Capture the cell that displays the provided text and extract its (X, Y) central coordinate. 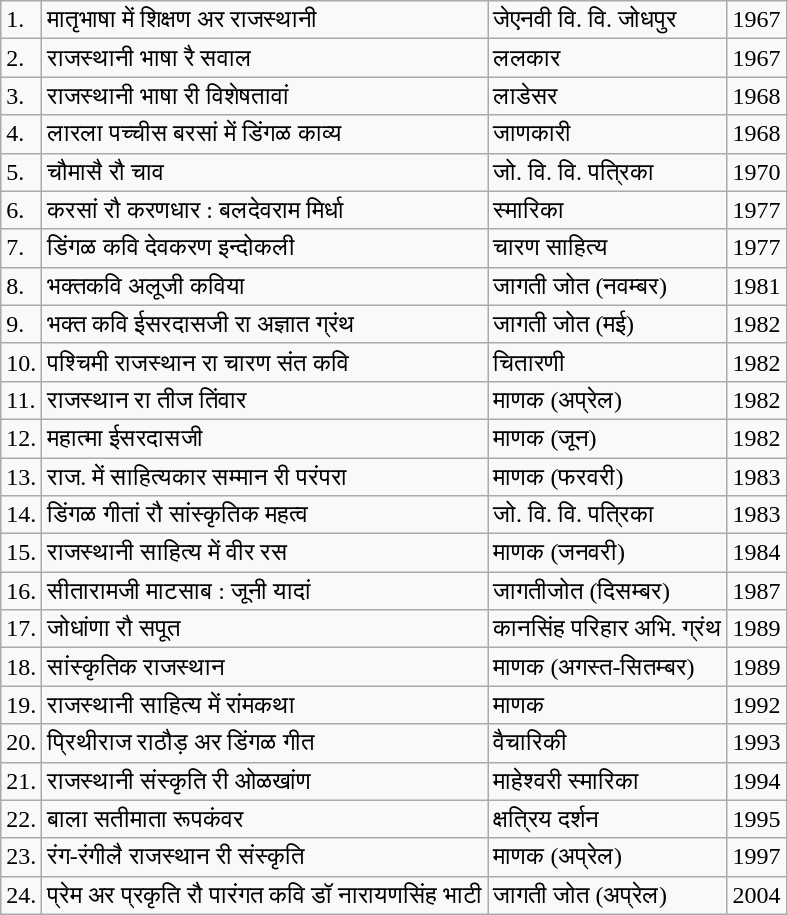
1970 (756, 172)
17. (22, 629)
24. (22, 895)
राजस्थानी साहित्य में वीर रस (265, 553)
6. (22, 210)
जागतीजोत (दिसम्बर) (608, 591)
12. (22, 438)
राजस्थानी संस्कृति री ओळखांण (265, 781)
प्रिथीराज राठौड़ अर डिंगळ गीत (265, 743)
9. (22, 324)
माणक (608, 705)
4. (22, 134)
सांस्कृतिक राजस्थान (265, 667)
जागती जोत (मई) (608, 324)
जाणकारी (608, 134)
1994 (756, 781)
भक्त कवि ईसरदासजी रा अज्ञात ग्रंथ (265, 324)
राजस्थानी साहित्य में रांमकथा (265, 705)
जागती जोत (नवम्बर) (608, 286)
बाला सतीमाता रूपकंवर (265, 819)
जेएनवी वि. वि. जोधपुर (608, 20)
18. (22, 667)
लाडेसर (608, 96)
21. (22, 781)
माणक (अगस्त-सितम्बर) (608, 667)
माणक (जनवरी) (608, 553)
मातृभाषा में शिक्षण अर राजस्थानी (265, 20)
13. (22, 477)
1. (22, 20)
क्षत्रिय दर्शन (608, 819)
चारण साहित्य (608, 248)
23. (22, 857)
1997 (756, 857)
राजस्थानी भाषा रै सवाल (265, 58)
1992 (756, 705)
2004 (756, 895)
चितारणी (608, 362)
1993 (756, 743)
1995 (756, 819)
15. (22, 553)
राजस्थानी भाषा री विशेषतावां (265, 96)
माहेश्वरी स्मारिका (608, 781)
5. (22, 172)
प्रेम अर प्रकृति रौ पारंगत कवि डॉ नारायणसिंह भाटी (265, 895)
20. (22, 743)
11. (22, 400)
14. (22, 515)
19. (22, 705)
माणक (फरवरी) (608, 477)
वैचारिकी (608, 743)
1984 (756, 553)
22. (22, 819)
जोधांणा रौ सपूत (265, 629)
लारला पच्चीस बरसां में डिंगळ काव्य (265, 134)
पश्चिमी राजस्थान रा चारण संत कवि (265, 362)
2. (22, 58)
राजस्थान रा तीज तिंवार (265, 400)
राज. में साहित्यकार सम्मान री परंपरा (265, 477)
रंग-रंगीलै राजस्थान री संस्कृति (265, 857)
3. (22, 96)
1981 (756, 286)
8. (22, 286)
सीतारामजी माटसाब : जूनी यादां (265, 591)
ललकार (608, 58)
16. (22, 591)
महात्मा ईसरदासजी (265, 438)
कानसिंह परिहार अभि. ग्रंथ (608, 629)
जागती जोत (अप्रेल) (608, 895)
1987 (756, 591)
डिंगळ कवि देवकरण इन्दोकली (265, 248)
करसां रौ करणधार : बलदेवराम मिर्धा (265, 210)
भक्तकवि अलूजी कविया (265, 286)
10. (22, 362)
7. (22, 248)
चौमासै रौ चाव (265, 172)
डिंगळ गीतां रौ सांस्कृतिक महत्व (265, 515)
माणक (जून) (608, 438)
स्मारिका (608, 210)
